Identify which cell holds the provided text, then report its [x, y] central coordinate. 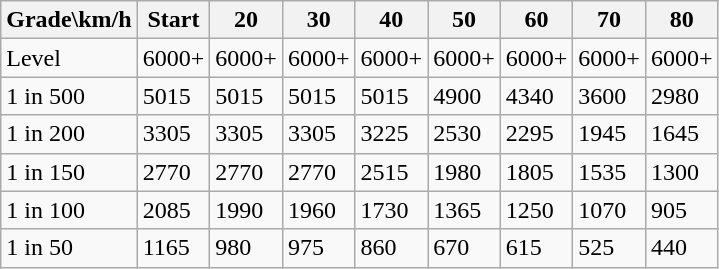
1070 [610, 210]
905 [682, 210]
4340 [536, 96]
440 [682, 248]
980 [246, 248]
30 [318, 20]
40 [392, 20]
1 in 200 [69, 134]
2295 [536, 134]
860 [392, 248]
Start [174, 20]
1535 [610, 172]
80 [682, 20]
Grade\km/h [69, 20]
3225 [392, 134]
1 in 100 [69, 210]
1 in 500 [69, 96]
70 [610, 20]
Level [69, 58]
1300 [682, 172]
1805 [536, 172]
2980 [682, 96]
1250 [536, 210]
2085 [174, 210]
615 [536, 248]
1365 [464, 210]
1730 [392, 210]
20 [246, 20]
1165 [174, 248]
60 [536, 20]
1980 [464, 172]
1645 [682, 134]
50 [464, 20]
1990 [246, 210]
975 [318, 248]
525 [610, 248]
2515 [392, 172]
3600 [610, 96]
1945 [610, 134]
1 in 50 [69, 248]
1960 [318, 210]
1 in 150 [69, 172]
670 [464, 248]
2530 [464, 134]
4900 [464, 96]
